Detect which cell encompasses the target text, then output its [X, Y] center coordinate. 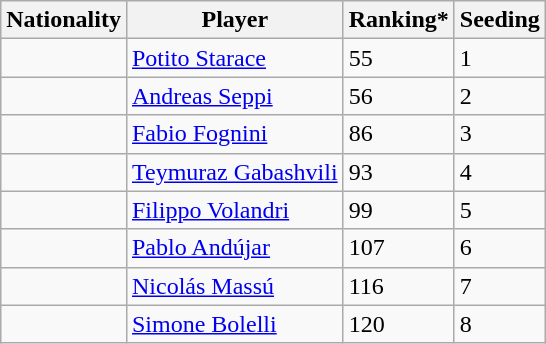
120 [398, 324]
Teymuraz Gabashvili [234, 172]
Seeding [500, 20]
4 [500, 172]
93 [398, 172]
Pablo Andújar [234, 248]
1 [500, 58]
Potito Starace [234, 58]
Fabio Fognini [234, 134]
86 [398, 134]
Simone Bolelli [234, 324]
5 [500, 210]
Andreas Seppi [234, 96]
3 [500, 134]
Filippo Volandri [234, 210]
107 [398, 248]
99 [398, 210]
116 [398, 286]
Nicolás Massú [234, 286]
Ranking* [398, 20]
Nationality [64, 20]
7 [500, 286]
2 [500, 96]
56 [398, 96]
6 [500, 248]
55 [398, 58]
8 [500, 324]
Player [234, 20]
